From the cell containing the given text, extract its center point as (x, y) coordinate. 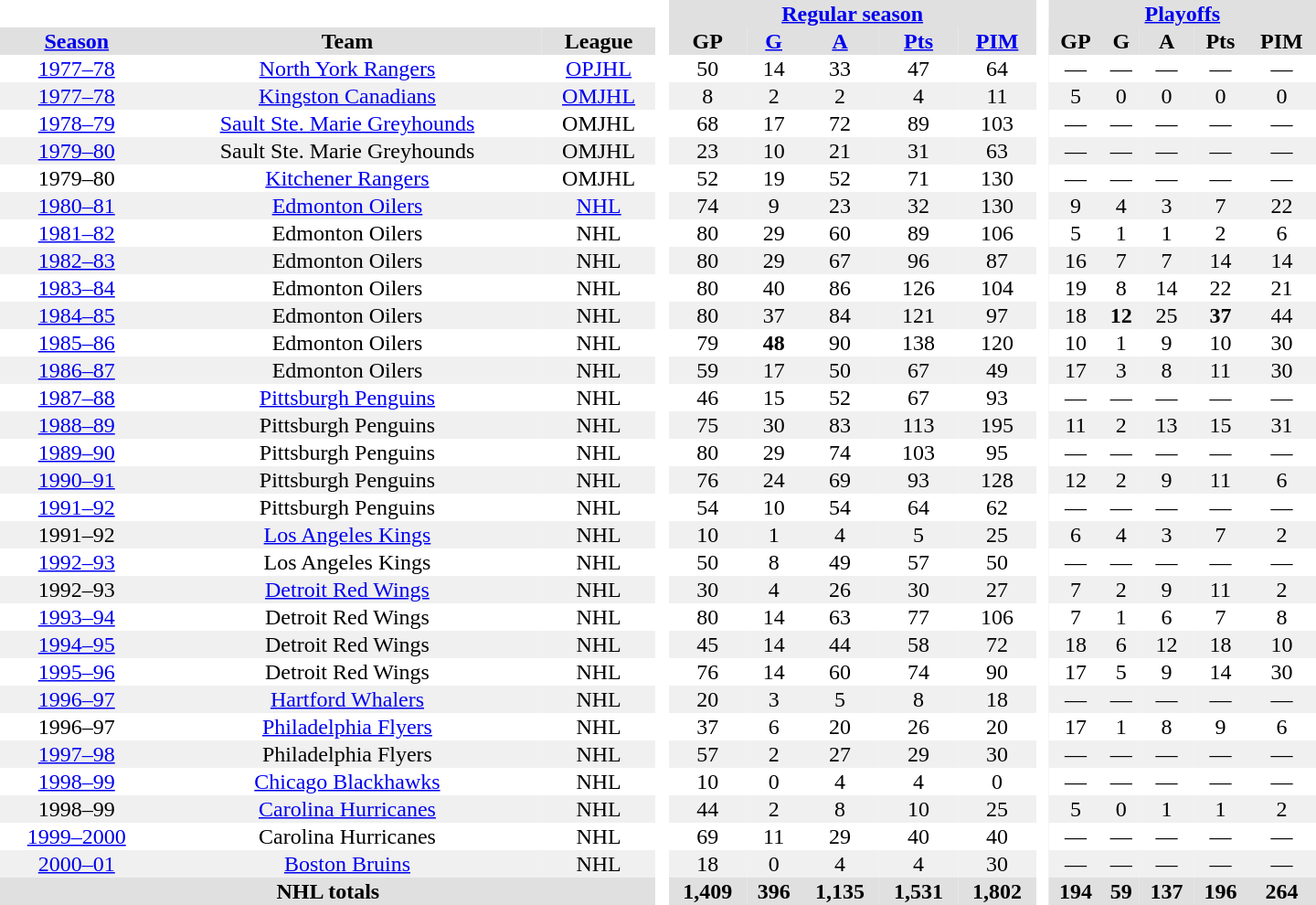
1989–90 (77, 452)
1990–91 (77, 480)
77 (918, 617)
Playoffs (1183, 14)
North York Rangers (347, 69)
Kitchener Rangers (347, 178)
League (598, 41)
33 (840, 69)
84 (840, 315)
83 (840, 425)
1980–81 (77, 206)
79 (707, 343)
95 (997, 452)
194 (1077, 891)
1981–82 (77, 233)
Hartford Whalers (347, 699)
1995–96 (77, 672)
58 (918, 644)
396 (773, 891)
68 (707, 123)
126 (918, 288)
48 (773, 343)
OPJHL (598, 69)
46 (707, 398)
104 (997, 288)
71 (918, 178)
120 (997, 343)
121 (918, 315)
13 (1166, 425)
87 (997, 261)
1,409 (707, 891)
96 (918, 261)
1997–98 (77, 754)
16 (1077, 261)
1982–83 (77, 261)
138 (918, 343)
128 (997, 480)
97 (997, 315)
1,135 (840, 891)
2000–01 (77, 864)
1978–79 (77, 123)
1985–86 (77, 343)
Kingston Canadians (347, 96)
1988–89 (77, 425)
Regular season (852, 14)
62 (997, 507)
1993–94 (77, 617)
Boston Bruins (347, 864)
75 (707, 425)
Team (347, 41)
Chicago Blackhawks (347, 782)
137 (1166, 891)
Season (77, 41)
1983–84 (77, 288)
32 (918, 206)
113 (918, 425)
1994–95 (77, 644)
196 (1221, 891)
1,802 (997, 891)
45 (707, 644)
24 (773, 480)
1999–2000 (77, 836)
86 (840, 288)
1,531 (918, 891)
1986–87 (77, 370)
NHL totals (328, 891)
264 (1281, 891)
1984–85 (77, 315)
47 (918, 69)
1987–88 (77, 398)
195 (997, 425)
